For the text-containing cell, return its midpoint in [X, Y] coordinate format. 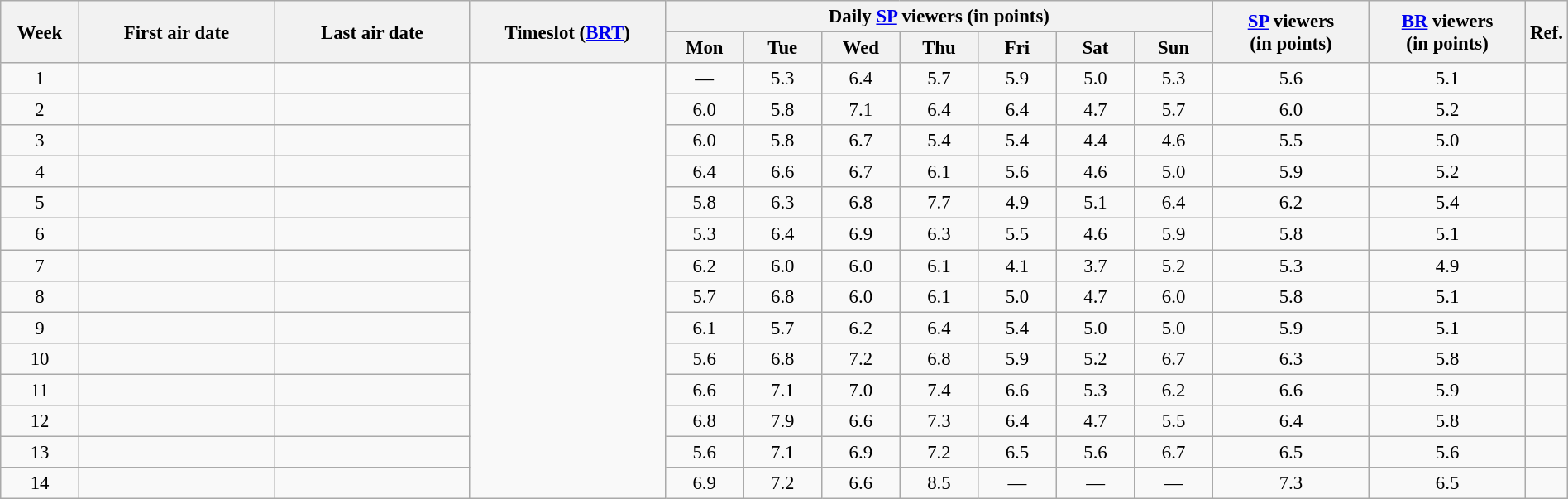
SP viewers(in points) [1290, 31]
8 [40, 296]
Fri [1017, 48]
13 [40, 452]
3.7 [1095, 266]
4 [40, 172]
Wed [862, 48]
7.7 [939, 203]
Sat [1095, 48]
Tue [782, 48]
3 [40, 141]
Last air date [372, 31]
8.5 [939, 483]
14 [40, 483]
Ref. [1546, 31]
Week [40, 31]
4.4 [1095, 141]
9 [40, 328]
2 [40, 110]
7.4 [939, 390]
First air date [176, 31]
Mon [705, 48]
Sun [1174, 48]
Timeslot (BRT) [567, 31]
12 [40, 421]
10 [40, 358]
7.0 [862, 390]
4.1 [1017, 266]
7.9 [782, 421]
BR viewers(in points) [1447, 31]
6 [40, 234]
Daily SP viewers (in points) [939, 17]
Thu [939, 48]
1 [40, 79]
7 [40, 266]
11 [40, 390]
5 [40, 203]
